Return the (X, Y) coordinate for the center point of the cell that contains the specified text.  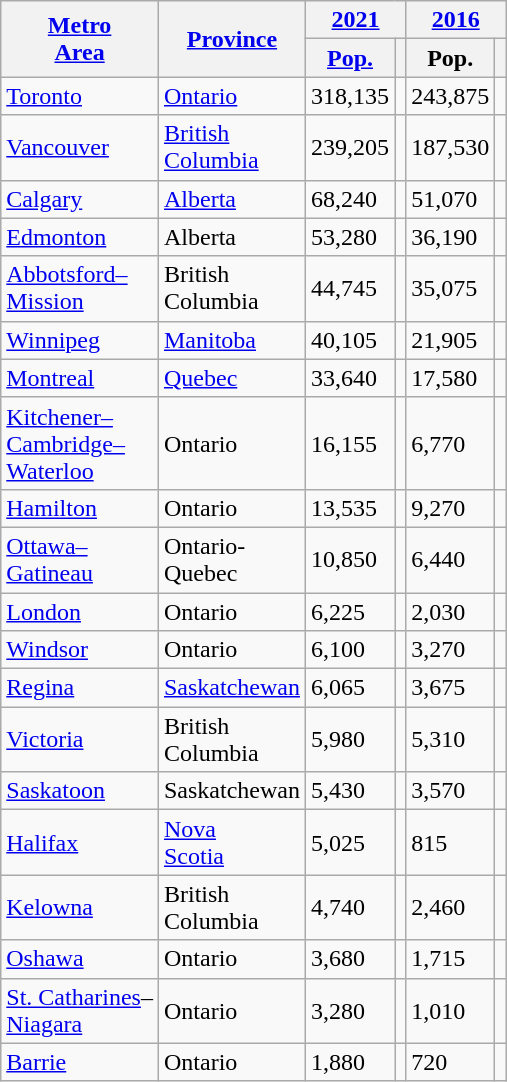
MetroArea (80, 39)
6,100 (350, 650)
Edmonton (80, 237)
187,530 (450, 148)
35,075 (450, 288)
68,240 (350, 199)
Kitchener–Cambridge–Waterloo (80, 443)
1,715 (450, 959)
720 (450, 1062)
2016 (456, 20)
239,205 (350, 148)
5,310 (450, 740)
1,010 (450, 1010)
London (80, 611)
1,880 (350, 1062)
Oshawa (80, 959)
Quebec (232, 378)
44,745 (350, 288)
Abbotsford–Mission (80, 288)
3,570 (450, 791)
3,280 (350, 1010)
36,190 (450, 237)
Kelowna (80, 908)
21,905 (450, 340)
Halifax (80, 842)
Toronto (80, 96)
10,850 (350, 560)
Vancouver (80, 148)
243,875 (450, 96)
53,280 (350, 237)
3,675 (450, 688)
40,105 (350, 340)
Calgary (80, 199)
16,155 (350, 443)
318,135 (350, 96)
9,270 (450, 508)
3,270 (450, 650)
NovaScotia (232, 842)
Windsor (80, 650)
Winnipeg (80, 340)
33,640 (350, 378)
6,065 (350, 688)
6,225 (350, 611)
2021 (355, 20)
2,460 (450, 908)
Province (232, 39)
6,770 (450, 443)
Manitoba (232, 340)
5,025 (350, 842)
5,430 (350, 791)
2,030 (450, 611)
Montreal (80, 378)
Hamilton (80, 508)
Ontario-Quebec (232, 560)
13,535 (350, 508)
6,440 (450, 560)
17,580 (450, 378)
Barrie (80, 1062)
Victoria (80, 740)
815 (450, 842)
Regina (80, 688)
4,740 (350, 908)
5,980 (350, 740)
51,070 (450, 199)
St. Catharines–Niagara (80, 1010)
Ottawa–Gatineau (80, 560)
Saskatoon (80, 791)
3,680 (350, 959)
